Identify which cell holds the provided text, then report its (X, Y) central coordinate. 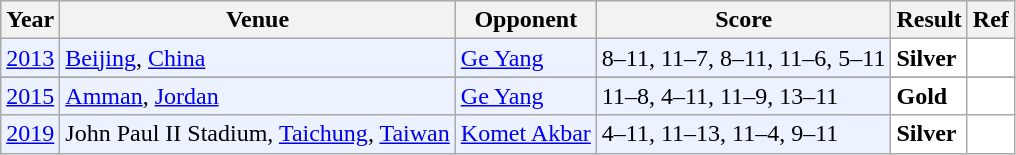
Beijing, China (258, 58)
John Paul II Stadium, Taichung, Taiwan (258, 134)
2019 (30, 134)
Year (30, 20)
Amman, Jordan (258, 96)
Komet Akbar (526, 134)
8–11, 11–7, 8–11, 11–6, 5–11 (744, 58)
Venue (258, 20)
Opponent (526, 20)
Gold (929, 96)
Result (929, 20)
2015 (30, 96)
Score (744, 20)
2013 (30, 58)
Ref (990, 20)
4–11, 11–13, 11–4, 9–11 (744, 134)
11–8, 4–11, 11–9, 13–11 (744, 96)
